From the cell containing the given text, extract its center point as (X, Y) coordinate. 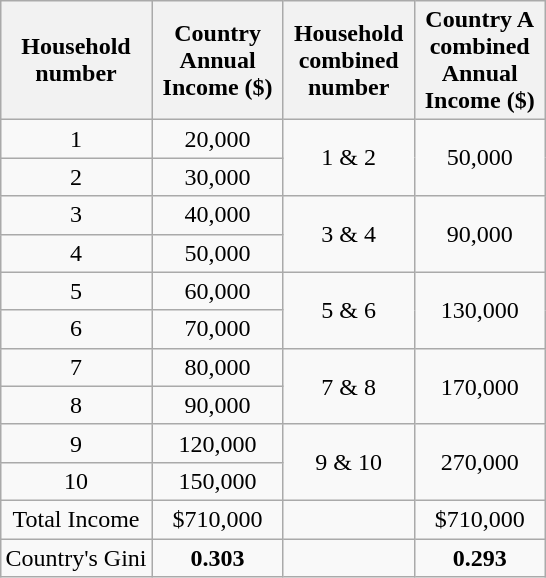
Household combined number (348, 60)
Country Annual Income ($) (218, 60)
40,000 (218, 215)
4 (76, 253)
270,000 (480, 462)
130,000 (480, 310)
9 (76, 443)
Country's Gini (76, 557)
20,000 (218, 139)
7 (76, 367)
30,000 (218, 177)
1 & 2 (348, 158)
Country A combined Annual Income ($) (480, 60)
5 & 6 (348, 310)
0.303 (218, 557)
8 (76, 405)
5 (76, 291)
Total Income (76, 519)
2 (76, 177)
0.293 (480, 557)
1 (76, 139)
3 & 4 (348, 234)
6 (76, 329)
70,000 (218, 329)
10 (76, 481)
9 & 10 (348, 462)
120,000 (218, 443)
3 (76, 215)
170,000 (480, 386)
60,000 (218, 291)
Household number (76, 60)
150,000 (218, 481)
80,000 (218, 367)
7 & 8 (348, 386)
